For the text-containing cell, return its midpoint in (x, y) coordinate format. 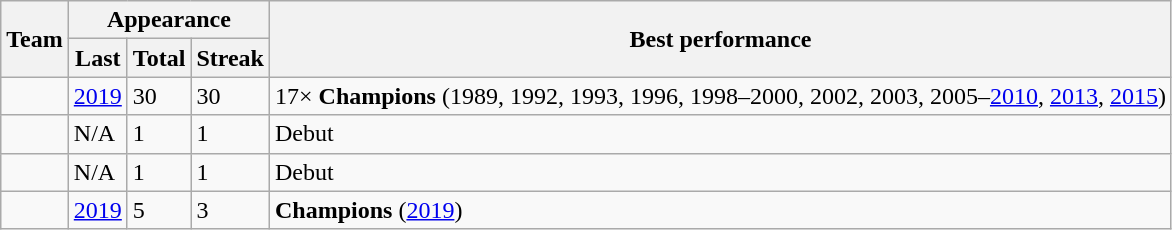
3 (230, 210)
Streak (230, 58)
Best performance (721, 39)
17× Champions (1989, 1992, 1993, 1996, 1998–2000, 2002, 2003, 2005–2010, 2013, 2015) (721, 96)
5 (159, 210)
Team (35, 39)
Last (98, 58)
Total (159, 58)
Appearance (168, 20)
Champions (2019) (721, 210)
